Find where the given text appears and provide that cell's center as (X, Y) coordinate. 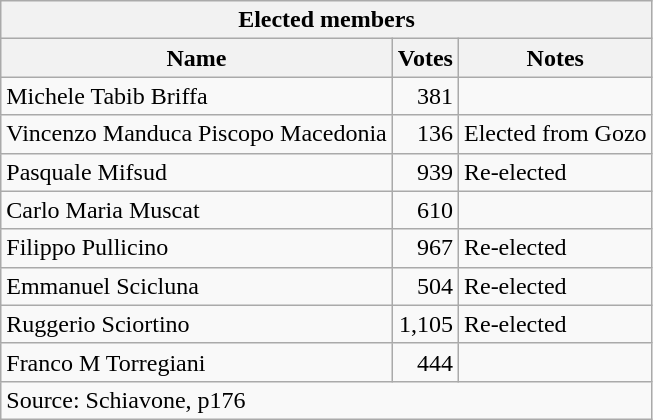
Vincenzo Manduca Piscopo Macedonia (197, 134)
136 (425, 134)
967 (425, 248)
Ruggerio Sciortino (197, 324)
610 (425, 210)
Source: Schiavone, p176 (326, 400)
444 (425, 362)
Notes (555, 58)
1,105 (425, 324)
Votes (425, 58)
939 (425, 172)
Pasquale Mifsud (197, 172)
Elected members (326, 20)
Filippo Pullicino (197, 248)
Name (197, 58)
Carlo Maria Muscat (197, 210)
Elected from Gozo (555, 134)
Michele Tabib Briffa (197, 96)
Emmanuel Scicluna (197, 286)
Franco M Torregiani (197, 362)
504 (425, 286)
381 (425, 96)
